Search for the cell housing the specified text and yield its (x, y) center coordinate. 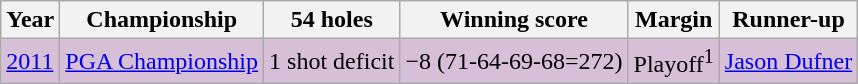
1 shot deficit (332, 62)
Winning score (514, 20)
Championship (162, 20)
Runner-up (788, 20)
Playoff1 (674, 62)
Margin (674, 20)
54 holes (332, 20)
Year (30, 20)
PGA Championship (162, 62)
−8 (71-64-69-68=272) (514, 62)
2011 (30, 62)
Jason Dufner (788, 62)
